Output the [x, y] coordinate of the center of the cell containing the given text.  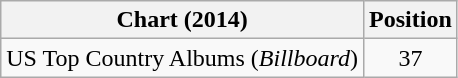
Position [411, 20]
US Top Country Albums (Billboard) [182, 58]
Chart (2014) [182, 20]
37 [411, 58]
